Search for the cell housing the specified text and yield its (X, Y) center coordinate. 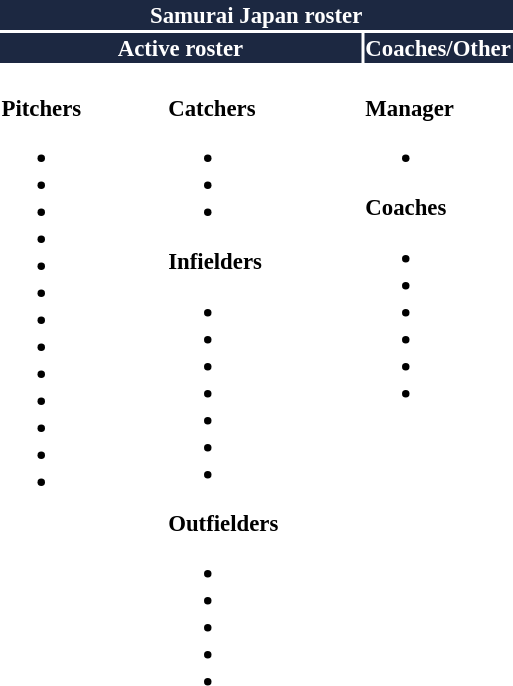
Active roster (180, 48)
Coaches/Other (438, 48)
Samurai Japan roster (256, 15)
